From the cell containing the given text, extract its center point as (x, y) coordinate. 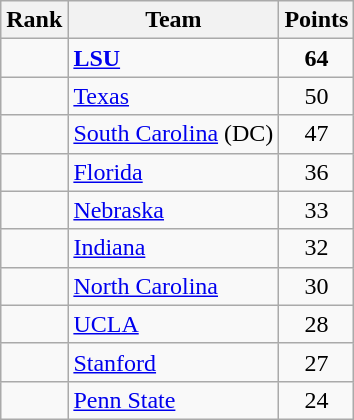
Nebraska (174, 210)
Stanford (174, 362)
Rank (34, 20)
Florida (174, 172)
33 (316, 210)
64 (316, 58)
27 (316, 362)
South Carolina (DC) (174, 134)
Points (316, 20)
UCLA (174, 324)
32 (316, 248)
36 (316, 172)
50 (316, 96)
Team (174, 20)
Penn State (174, 400)
47 (316, 134)
Indiana (174, 248)
30 (316, 286)
North Carolina (174, 286)
28 (316, 324)
24 (316, 400)
Texas (174, 96)
LSU (174, 58)
